For the text-containing cell, return its midpoint in (x, y) coordinate format. 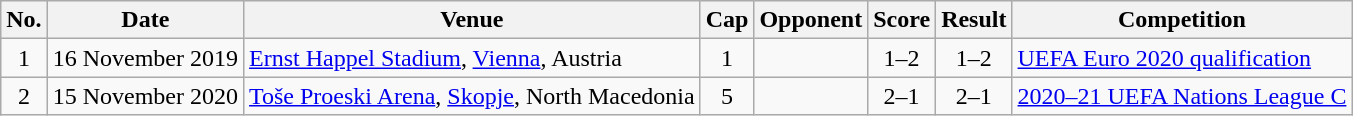
Opponent (811, 20)
Score (902, 20)
UEFA Euro 2020 qualification (1182, 58)
16 November 2019 (145, 58)
Ernst Happel Stadium, Vienna, Austria (472, 58)
5 (727, 96)
No. (24, 20)
Competition (1182, 20)
Cap (727, 20)
15 November 2020 (145, 96)
Result (974, 20)
Toše Proeski Arena, Skopje, North Macedonia (472, 96)
Date (145, 20)
Venue (472, 20)
2020–21 UEFA Nations League C (1182, 96)
2 (24, 96)
